Detect which cell encompasses the target text, then output its (x, y) center coordinate. 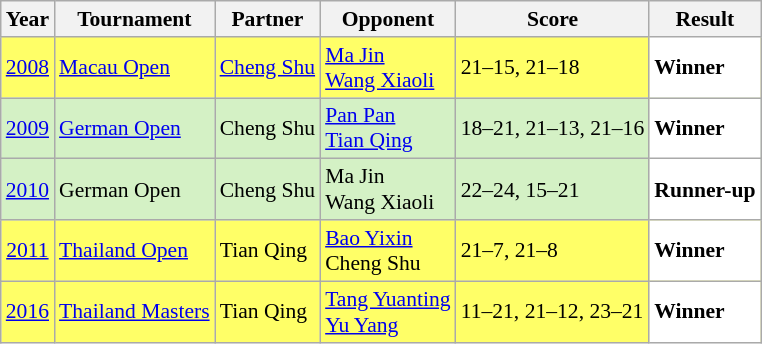
Runner-up (704, 190)
Opponent (388, 19)
Thailand Open (134, 250)
Year (28, 19)
18–21, 21–13, 21–16 (553, 128)
Thailand Masters (134, 312)
Tang Yuanting Yu Yang (388, 312)
21–7, 21–8 (553, 250)
2016 (28, 312)
2010 (28, 190)
2011 (28, 250)
Pan Pan Tian Qing (388, 128)
Bao Yixin Cheng Shu (388, 250)
2008 (28, 68)
Result (704, 19)
Partner (268, 19)
11–21, 21–12, 23–21 (553, 312)
Score (553, 19)
2009 (28, 128)
Tournament (134, 19)
22–24, 15–21 (553, 190)
Macau Open (134, 68)
21–15, 21–18 (553, 68)
